Provide the [X, Y] coordinate of the cell's center where the given text is located.  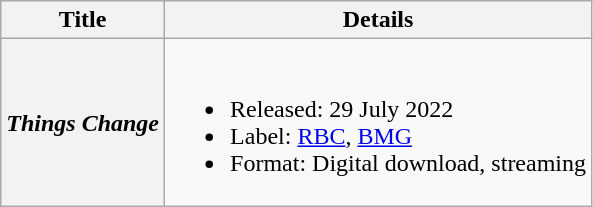
Things Change [83, 122]
Details [378, 20]
Released: 29 July 2022Label: RBC, BMGFormat: Digital download, streaming [378, 122]
Title [83, 20]
